For the text-containing cell, return its midpoint in [x, y] coordinate format. 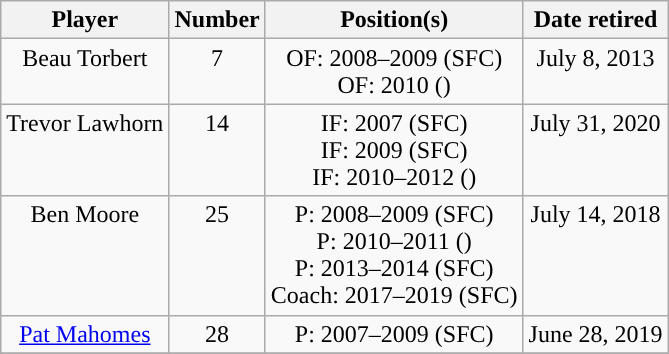
Trevor Lawhorn [85, 150]
IF: 2007 (SFC)IF: 2009 (SFC)IF: 2010–2012 () [394, 150]
P: 2007–2009 (SFC) [394, 334]
July 8, 2013 [596, 72]
25 [217, 256]
14 [217, 150]
OF: 2008–2009 (SFC)OF: 2010 () [394, 72]
Beau Torbert [85, 72]
June 28, 2019 [596, 334]
Number [217, 20]
P: 2008–2009 (SFC)P: 2010–2011 ()P: 2013–2014 (SFC)Coach: 2017–2019 (SFC) [394, 256]
7 [217, 72]
July 14, 2018 [596, 256]
Date retired [596, 20]
Pat Mahomes [85, 334]
Position(s) [394, 20]
Player [85, 20]
Ben Moore [85, 256]
July 31, 2020 [596, 150]
28 [217, 334]
